From the cell containing the given text, extract its center point as [x, y] coordinate. 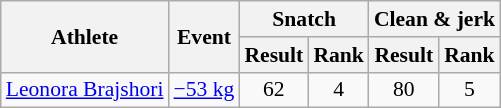
Leonora Brajshori [85, 90]
80 [404, 90]
4 [338, 90]
−53 kg [204, 90]
Event [204, 36]
Snatch [304, 19]
Athlete [85, 36]
62 [274, 90]
Clean & jerk [434, 19]
5 [470, 90]
